Provide the [x, y] coordinate of the cell's center where the given text is located.  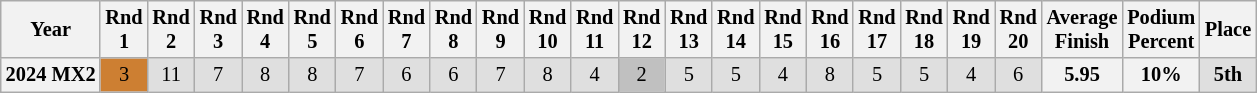
Rnd14 [736, 29]
Rnd8 [454, 29]
Rnd17 [876, 29]
Rnd16 [830, 29]
Rnd18 [924, 29]
Rnd19 [972, 29]
5th [1228, 75]
Year [51, 29]
11 [172, 75]
Rnd10 [548, 29]
Rnd11 [594, 29]
Rnd6 [360, 29]
Rnd7 [406, 29]
Rnd9 [500, 29]
2 [642, 75]
Rnd5 [312, 29]
AverageFinish [1082, 29]
5.95 [1082, 75]
Rnd13 [688, 29]
Rnd3 [218, 29]
Rnd2 [172, 29]
PodiumPercent [1161, 29]
Rnd1 [124, 29]
Rnd15 [782, 29]
Rnd4 [266, 29]
Rnd20 [1018, 29]
3 [124, 75]
Place [1228, 29]
2024 MX2 [51, 75]
10% [1161, 75]
Rnd12 [642, 29]
